Locate the cell with the specified text and output its (X, Y) center coordinate. 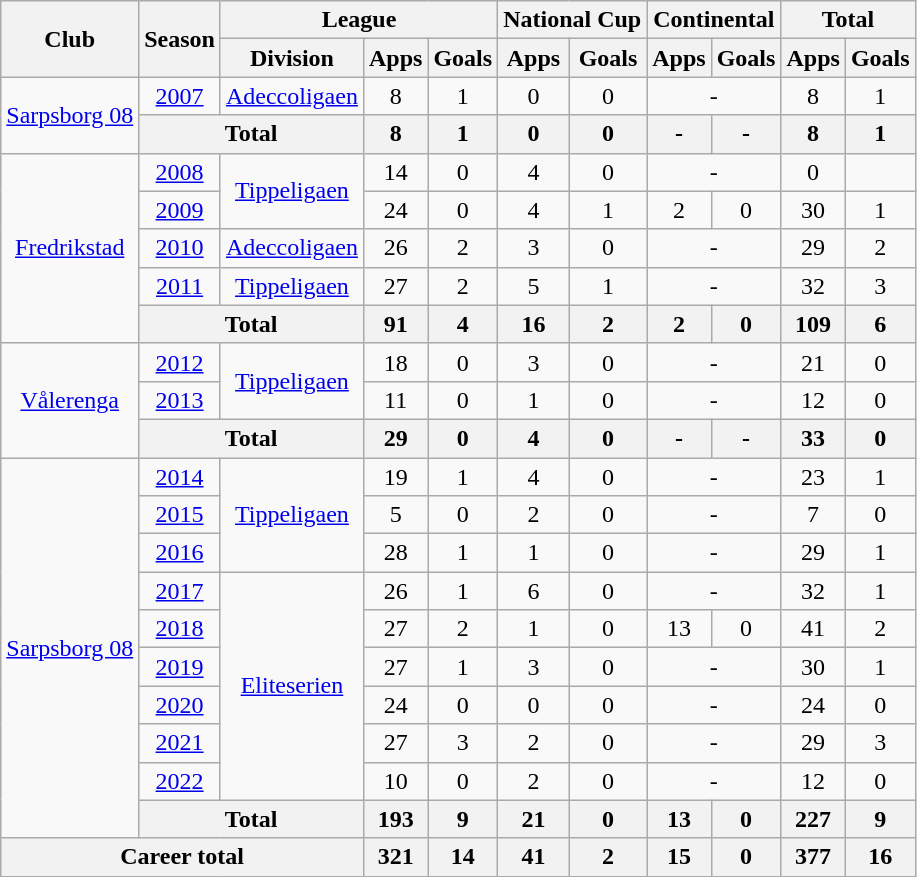
91 (395, 324)
2010 (180, 248)
2014 (180, 477)
2012 (180, 362)
2018 (180, 629)
Continental (714, 20)
League (358, 20)
2009 (180, 210)
10 (395, 781)
2016 (180, 553)
National Cup (572, 20)
2015 (180, 515)
Season (180, 39)
Career total (182, 857)
Division (292, 58)
2013 (180, 400)
Fredrikstad (70, 248)
Club (70, 39)
227 (813, 819)
11 (395, 400)
23 (813, 477)
2017 (180, 591)
19 (395, 477)
28 (395, 553)
2021 (180, 743)
109 (813, 324)
2022 (180, 781)
7 (813, 515)
15 (679, 857)
2007 (180, 96)
33 (813, 438)
2019 (180, 667)
2008 (180, 172)
2011 (180, 286)
2020 (180, 705)
Vålerenga (70, 400)
377 (813, 857)
321 (395, 857)
193 (395, 819)
Eliteserien (292, 686)
18 (395, 362)
